Determine the (X, Y) coordinate at the center of the cell enclosing the given text.  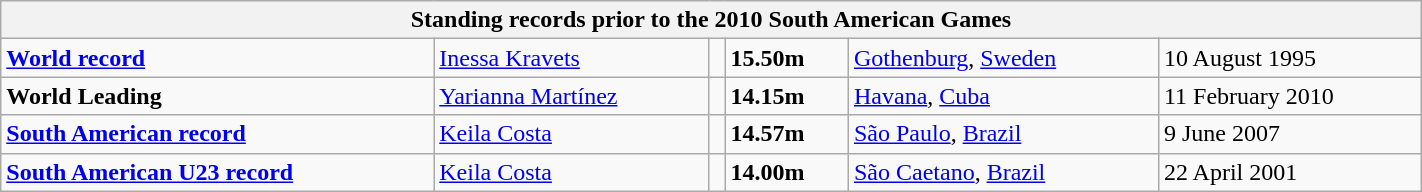
Yarianna Martínez (572, 96)
World Leading (218, 96)
South American U23 record (218, 172)
São Caetano, Brazil (1003, 172)
9 June 2007 (1290, 134)
Havana, Cuba (1003, 96)
Inessa Kravets (572, 58)
14.57m (787, 134)
11 February 2010 (1290, 96)
14.00m (787, 172)
South American record (218, 134)
15.50m (787, 58)
22 April 2001 (1290, 172)
10 August 1995 (1290, 58)
São Paulo, Brazil (1003, 134)
14.15m (787, 96)
World record (218, 58)
Standing records prior to the 2010 South American Games (711, 20)
Gothenburg, Sweden (1003, 58)
